Search for the cell housing the specified text and yield its [X, Y] center coordinate. 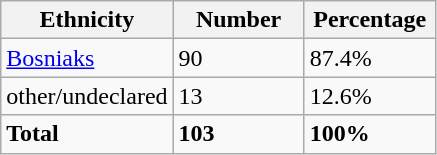
103 [238, 134]
100% [370, 134]
Total [87, 134]
Number [238, 20]
Bosniaks [87, 58]
13 [238, 96]
Ethnicity [87, 20]
other/undeclared [87, 96]
Percentage [370, 20]
12.6% [370, 96]
87.4% [370, 58]
90 [238, 58]
